Provide the [X, Y] coordinate of the cell's center where the given text is located.  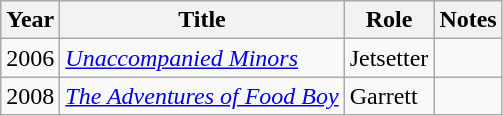
The Adventures of Food Boy [202, 96]
2008 [30, 96]
Unaccompanied Minors [202, 58]
Role [389, 20]
2006 [30, 58]
Garrett [389, 96]
Title [202, 20]
Notes [468, 20]
Jetsetter [389, 58]
Year [30, 20]
